Extract the (X, Y) coordinate from the center of the cell holding the provided text.  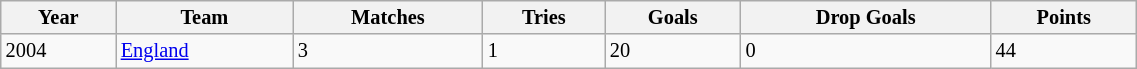
Points (1064, 17)
20 (673, 51)
1 (544, 51)
3 (388, 51)
Team (204, 17)
0 (866, 51)
Drop Goals (866, 17)
Goals (673, 17)
Year (58, 17)
2004 (58, 51)
44 (1064, 51)
Matches (388, 17)
England (204, 51)
Tries (544, 17)
